Capture the cell that displays the provided text and extract its [X, Y] central coordinate. 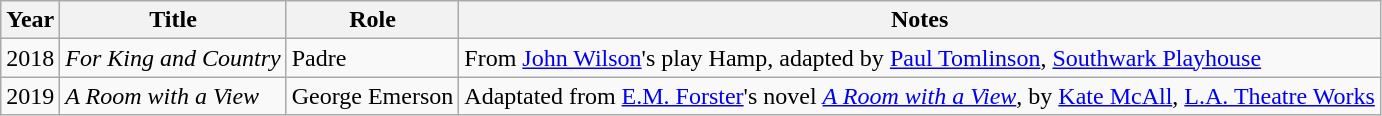
For King and Country [173, 58]
2019 [30, 96]
2018 [30, 58]
George Emerson [372, 96]
Padre [372, 58]
Adaptated from E.M. Forster's novel A Room with a View, by Kate McAll, L.A. Theatre Works [920, 96]
Role [372, 20]
Year [30, 20]
Title [173, 20]
From John Wilson's play Hamp, adapted by Paul Tomlinson, Southwark Playhouse [920, 58]
A Room with a View [173, 96]
Notes [920, 20]
